Identify which cell holds the provided text, then report its [x, y] central coordinate. 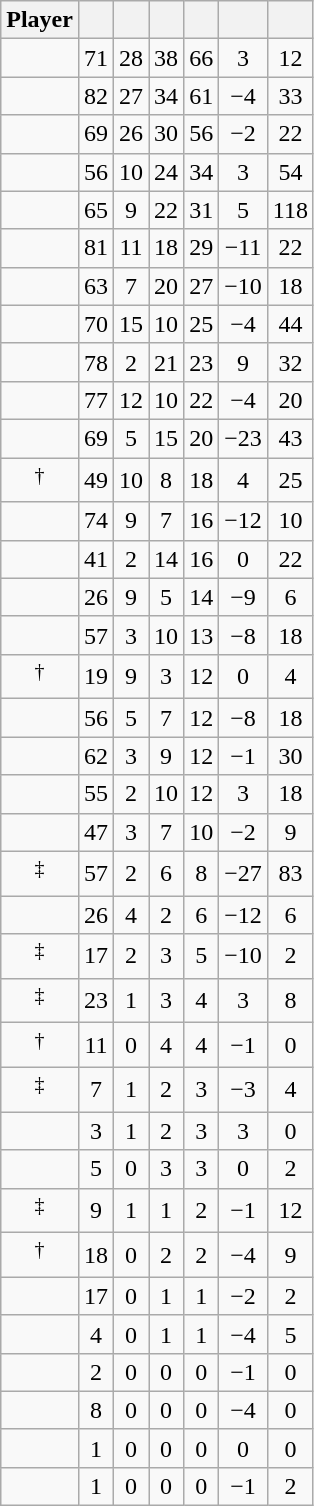
−9 [244, 597]
38 [166, 58]
118 [290, 210]
55 [96, 794]
65 [96, 210]
81 [96, 248]
−27 [244, 874]
13 [202, 635]
32 [290, 362]
19 [96, 676]
28 [132, 58]
44 [290, 324]
21 [166, 362]
49 [96, 480]
74 [96, 521]
−23 [244, 438]
24 [166, 172]
83 [290, 874]
43 [290, 438]
71 [96, 58]
29 [202, 248]
41 [96, 559]
−3 [244, 1090]
33 [290, 96]
66 [202, 58]
47 [96, 832]
54 [290, 172]
61 [202, 96]
62 [96, 756]
77 [96, 400]
63 [96, 286]
82 [96, 96]
31 [202, 210]
70 [96, 324]
−11 [244, 248]
Player [40, 20]
78 [96, 362]
